Determine the (x, y) coordinate at the center of the cell enclosing the given text.  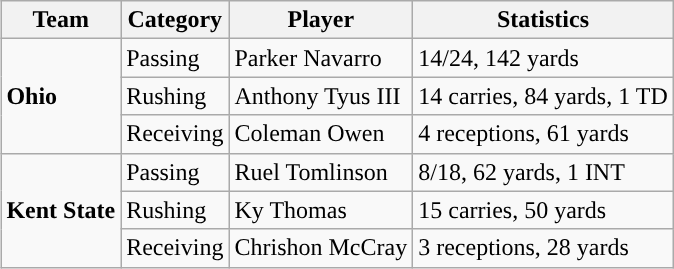
15 carries, 50 yards (544, 210)
Team (61, 20)
Chrishon McCray (321, 248)
Parker Navarro (321, 58)
Coleman Owen (321, 134)
Anthony Tyus III (321, 96)
Kent State (61, 210)
Ky Thomas (321, 210)
8/18, 62 yards, 1 INT (544, 172)
4 receptions, 61 yards (544, 134)
Ruel Tomlinson (321, 172)
Player (321, 20)
3 receptions, 28 yards (544, 248)
14 carries, 84 yards, 1 TD (544, 96)
Category (175, 20)
Ohio (61, 96)
Statistics (544, 20)
14/24, 142 yards (544, 58)
